Return the (X, Y) coordinate for the center point of the cell that contains the specified text.  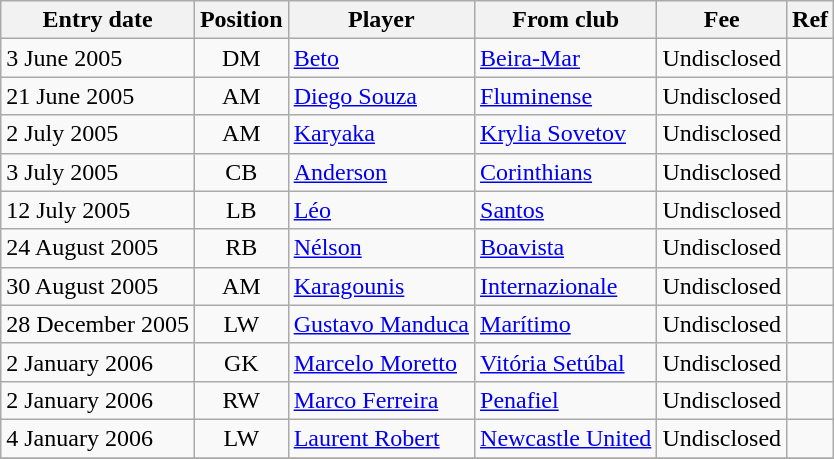
Fluminense (566, 96)
2 July 2005 (98, 134)
Vitória Setúbal (566, 362)
Beira-Mar (566, 58)
Krylia Sovetov (566, 134)
RW (241, 400)
Marcelo Moretto (381, 362)
Corinthians (566, 172)
3 June 2005 (98, 58)
RB (241, 248)
21 June 2005 (98, 96)
3 July 2005 (98, 172)
GK (241, 362)
24 August 2005 (98, 248)
Internazionale (566, 286)
Anderson (381, 172)
Marco Ferreira (381, 400)
Beto (381, 58)
Position (241, 20)
Newcastle United (566, 438)
Diego Souza (381, 96)
4 January 2006 (98, 438)
Léo (381, 210)
CB (241, 172)
Laurent Robert (381, 438)
Player (381, 20)
Karyaka (381, 134)
Penafiel (566, 400)
DM (241, 58)
28 December 2005 (98, 324)
30 August 2005 (98, 286)
Ref (810, 20)
Marítimo (566, 324)
Gustavo Manduca (381, 324)
LB (241, 210)
Karagounis (381, 286)
From club (566, 20)
Nélson (381, 248)
12 July 2005 (98, 210)
Santos (566, 210)
Boavista (566, 248)
Entry date (98, 20)
Fee (722, 20)
